Output the (X, Y) coordinate of the center of the cell containing the given text.  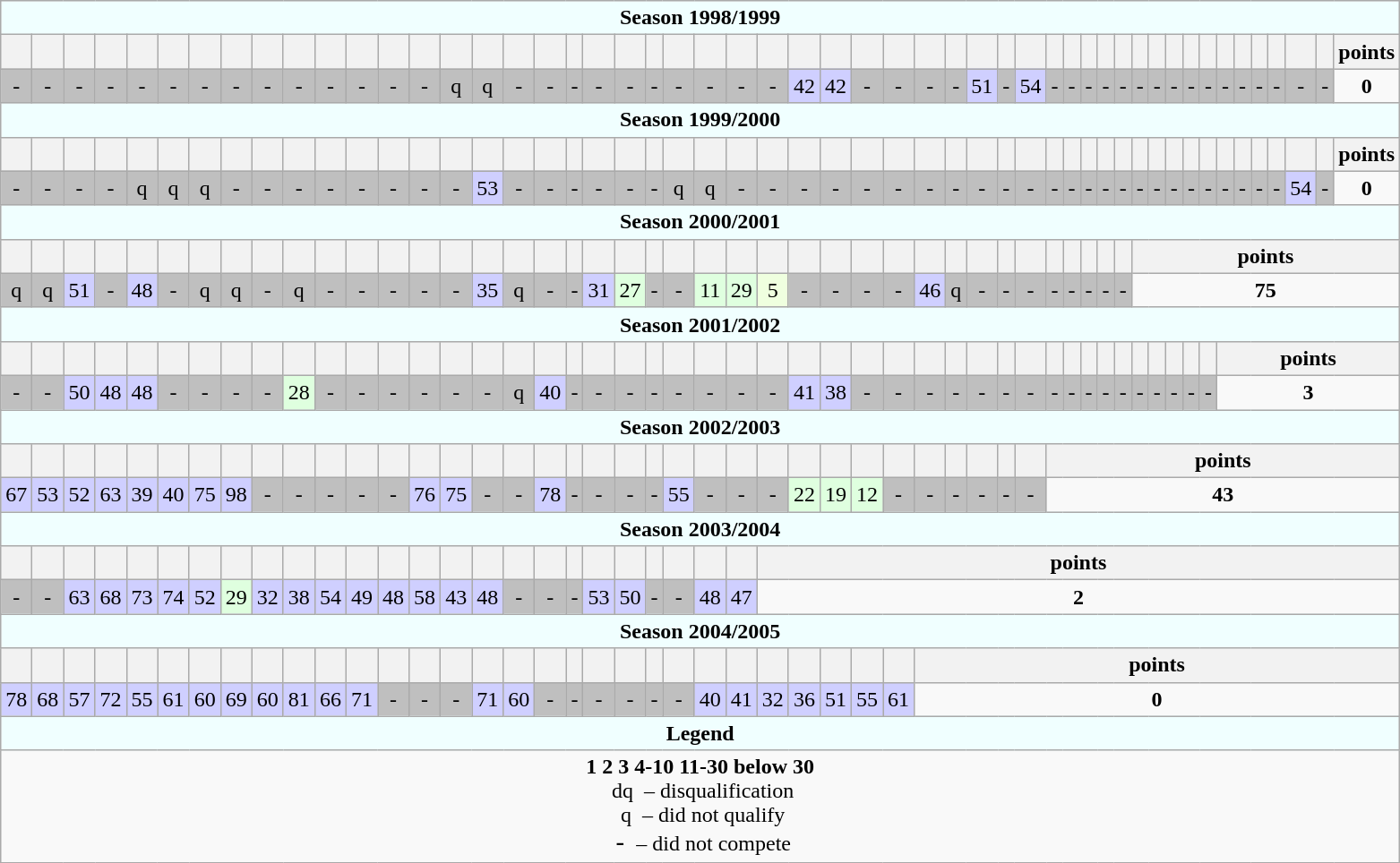
49 (362, 597)
28 (299, 392)
47 (742, 597)
58 (425, 597)
27 (631, 290)
12 (867, 495)
67 (16, 495)
46 (930, 290)
Legend (700, 733)
5 (772, 290)
19 (835, 495)
Season 2002/2003 (700, 427)
73 (142, 597)
39 (142, 495)
Season 2000/2001 (700, 222)
Season 2003/2004 (700, 529)
98 (236, 495)
1 2 3 4-10 11-30 below 30 dq – disqualification q – did not qualify - – did not compete (700, 806)
31 (598, 290)
35 (487, 290)
2 (1078, 597)
81 (299, 699)
Season 2004/2005 (700, 631)
3 (1308, 392)
11 (709, 290)
Season 2001/2002 (700, 324)
76 (425, 495)
36 (804, 699)
22 (804, 495)
74 (174, 597)
57 (79, 699)
66 (330, 699)
72 (111, 699)
Season 1998/1999 (700, 18)
69 (236, 699)
Season 1999/2000 (700, 120)
